Find where the given text appears and provide that cell's center as [X, Y] coordinate. 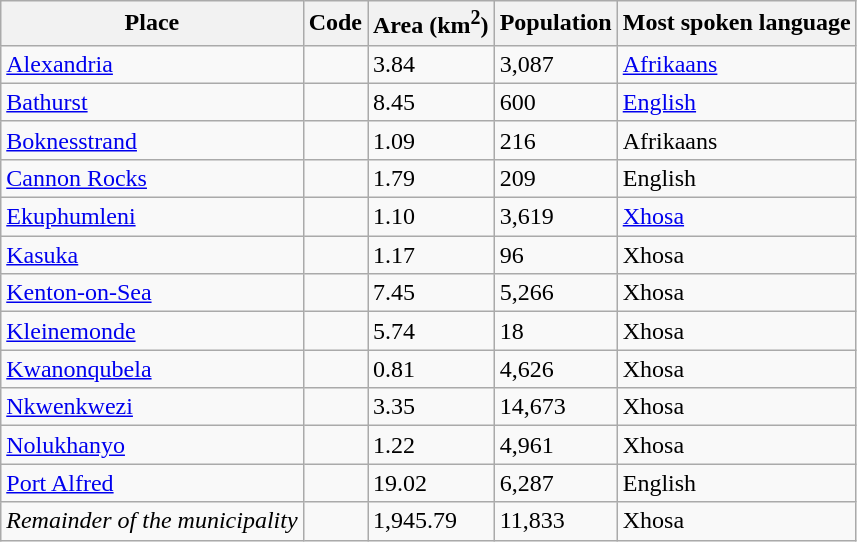
1.79 [432, 178]
Code [335, 24]
Remainder of the municipality [152, 521]
11,833 [556, 521]
3,619 [556, 217]
7.45 [432, 293]
Kwanonqubela [152, 369]
3.84 [432, 64]
1.22 [432, 445]
216 [556, 140]
1.10 [432, 217]
Nkwenkwezi [152, 407]
4,626 [556, 369]
3.35 [432, 407]
Most spoken language [736, 24]
Place [152, 24]
5,266 [556, 293]
6,287 [556, 483]
14,673 [556, 407]
Bathurst [152, 102]
Kasuka [152, 255]
19.02 [432, 483]
1.09 [432, 140]
Kenton-on-Sea [152, 293]
Port Alfred [152, 483]
3,087 [556, 64]
5.74 [432, 331]
96 [556, 255]
18 [556, 331]
Alexandria [152, 64]
Ekuphumleni [152, 217]
600 [556, 102]
Cannon Rocks [152, 178]
4,961 [556, 445]
1.17 [432, 255]
Boknesstrand [152, 140]
8.45 [432, 102]
Kleinemonde [152, 331]
0.81 [432, 369]
Area (km2) [432, 24]
Nolukhanyo [152, 445]
Population [556, 24]
209 [556, 178]
1,945.79 [432, 521]
